From the cell containing the given text, extract its center point as (x, y) coordinate. 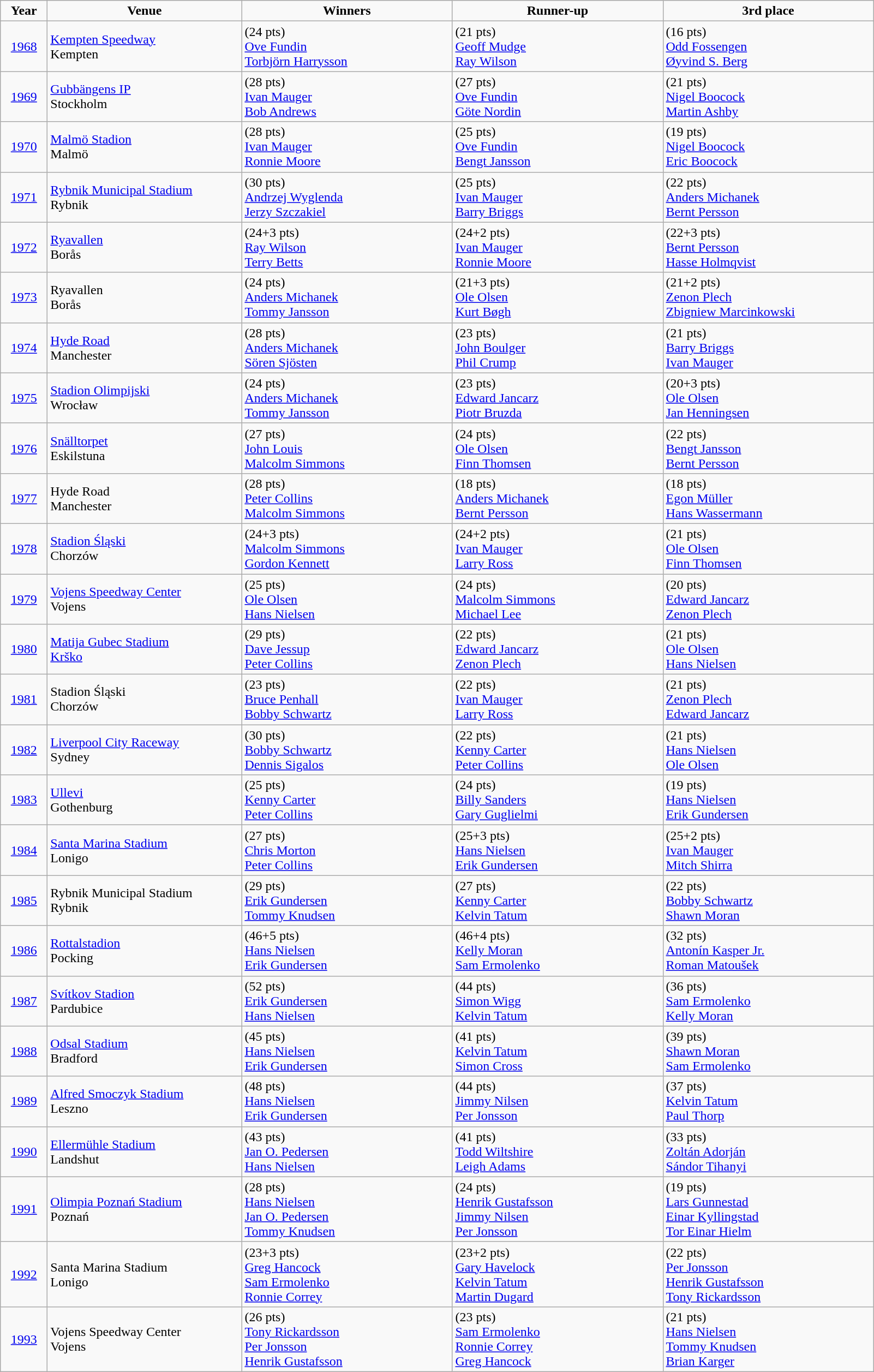
(23 pts)Bruce PenhallBobby Schwartz (347, 700)
(20 pts)Edward JancarzZenon Plech (768, 599)
(22+3 pts)Bernt PerssonHasse Holmqvist (768, 247)
(41 pts)Todd WiltshireLeigh Adams (558, 1152)
Gubbängens IPStockholm (145, 97)
1968 (24, 46)
(19 pts)Lars GunnestadEinar KyllingstadTor Einar Hielm (768, 1209)
(27 pts)Chris MortonPeter Collins (347, 850)
(22 pts)Kenny CarterPeter Collins (558, 750)
1973 (24, 297)
Alfred Smoczyk StadiumLeszno (145, 1101)
1978 (24, 548)
Svítkov StadionPardubice (145, 1001)
1970 (24, 147)
(30 pts)Bobby SchwartzDennis Sigalos (347, 750)
1981 (24, 700)
(28 pts)Peter CollinsMalcolm Simmons (347, 498)
(24 pts)Ove FundinTorbjörn Harrysson (347, 46)
(28 pts)Hans NielsenJan O. PedersenTommy Knudsen (347, 1209)
(22 pts)Bobby SchwartzShawn Moran (768, 900)
SnälltorpetEskilstuna (145, 448)
(25 pts)Ole OlsenHans Nielsen (347, 599)
(21 pts)Geoff MudgeRay Wilson (558, 46)
1976 (24, 448)
(20+3 pts)Ole OlsenJan Henningsen (768, 398)
1982 (24, 750)
(24+2 pts)Ivan MaugerLarry Ross (558, 548)
(24 pts)Billy SandersGary Guglielmi (558, 800)
1987 (24, 1001)
(27 pts)Ove FundinGöte Nordin (558, 97)
(36 pts)Sam ErmolenkoKelly Moran (768, 1001)
(25 pts)Ivan MaugerBarry Briggs (558, 197)
(21 pts)Ole OlsenHans Nielsen (768, 649)
(45 pts)Hans NielsenErik Gundersen (347, 1051)
(43 pts)Jan O. PedersenHans Nielsen (347, 1152)
Malmö StadionMalmö (145, 147)
1992 (24, 1274)
(21 pts)Nigel BoocockMartin Ashby (768, 97)
(28 pts)Ivan MaugerBob Andrews (347, 97)
1990 (24, 1152)
(27 pts)John LouisMalcolm Simmons (347, 448)
(19 pts)Nigel BoocockEric Boocock (768, 147)
(24+3 pts)Malcolm SimmonsGordon Kennett (347, 548)
1988 (24, 1051)
(52 pts)Erik GundersenHans Nielsen (347, 1001)
(23+2 pts)Gary HavelockKelvin TatumMartin Dugard (558, 1274)
(37 pts)Kelvin TatumPaul Thorp (768, 1101)
(23 pts)John BoulgerPhil Crump (558, 348)
1984 (24, 850)
1986 (24, 951)
UlleviGothenburg (145, 800)
(24+3 pts)Ray WilsonTerry Betts (347, 247)
(24+2 pts)Ivan MaugerRonnie Moore (558, 247)
1983 (24, 800)
1985 (24, 900)
Winners (347, 11)
(18 pts)Egon MüllerHans Wassermann (768, 498)
(46+5 pts)Hans NielsenErik Gundersen (347, 951)
(22 pts)Per JonssonHenrik GustafssonTony Rickardsson (768, 1274)
(25 pts)Ove FundinBengt Jansson (558, 147)
1979 (24, 599)
(23 pts)Sam ErmolenkoRonnie CorreyGreg Hancock (558, 1339)
(32 pts)Antonín Kasper Jr.Roman Matoušek (768, 951)
(21+3 pts)Ole OlsenKurt Bøgh (558, 297)
(21 pts)Hans NielsenTommy KnudsenBrian Karger (768, 1339)
(27 pts)Kenny CarterKelvin Tatum (558, 900)
(22 pts)Bengt JanssonBernt Persson (768, 448)
RottalstadionPocking (145, 951)
Ellermühle StadiumLandshut (145, 1152)
1969 (24, 97)
1980 (24, 649)
(29 pts)Erik GundersenTommy Knudsen (347, 900)
(21 pts)Ole OlsenFinn Thomsen (768, 548)
(48 pts)Hans NielsenErik Gundersen (347, 1101)
(22 pts)Anders MichanekBernt Persson (768, 197)
Kempten SpeedwayKempten (145, 46)
Stadion OlimpijskiWrocław (145, 398)
1977 (24, 498)
Matija Gubec StadiumKrško (145, 649)
(24 pts)Malcolm SimmonsMichael Lee (558, 599)
Liverpool City RacewaySydney (145, 750)
(24 pts)Henrik GustafssonJimmy NilsenPer Jonsson (558, 1209)
Odsal StadiumBradford (145, 1051)
1991 (24, 1209)
(28 pts)Anders MichanekSören Sjösten (347, 348)
(41 pts)Kelvin TatumSimon Cross (558, 1051)
1972 (24, 247)
(25 pts)Kenny CarterPeter Collins (347, 800)
(19 pts)Hans NielsenErik Gundersen (768, 800)
(26 pts)Tony RickardssonPer JonssonHenrik Gustafsson (347, 1339)
(29 pts)Dave JessupPeter Collins (347, 649)
(16 pts)Odd FossengenØyvind S. Berg (768, 46)
(46+4 pts)Kelly MoranSam Ermolenko (558, 951)
Year (24, 11)
1971 (24, 197)
Olimpia Poznań StadiumPoznań (145, 1209)
(25+2 pts)Ivan MaugerMitch Shirra (768, 850)
(18 pts)Anders MichanekBernt Persson (558, 498)
(44 pts)Simon WiggKelvin Tatum (558, 1001)
(23+3 pts)Greg HancockSam ErmolenkoRonnie Correy (347, 1274)
(21+2 pts)Zenon PlechZbigniew Marcinkowski (768, 297)
(21 pts)Zenon PlechEdward Jancarz (768, 700)
Venue (145, 11)
(24 pts)Ole OlsenFinn Thomsen (558, 448)
1993 (24, 1339)
(21 pts)Barry BriggsIvan Mauger (768, 348)
(23 pts)Edward JancarzPiotr Bruzda (558, 398)
(33 pts)Zoltán AdorjánSándor Tihanyi (768, 1152)
1975 (24, 398)
3rd place (768, 11)
(28 pts)Ivan MaugerRonnie Moore (347, 147)
(21 pts)Hans Nielsen Ole Olsen (768, 750)
(25+3 pts)Hans Nielsen Erik Gundersen (558, 850)
(22 pts)Edward JancarzZenon Plech (558, 649)
(39 pts)Shawn MoranSam Ermolenko (768, 1051)
(22 pts)Ivan MaugerLarry Ross (558, 700)
Runner-up (558, 11)
(30 pts)Andrzej WyglendaJerzy Szczakiel (347, 197)
1974 (24, 348)
(44 pts)Jimmy NilsenPer Jonsson (558, 1101)
1989 (24, 1101)
